Return the [x, y] coordinate for the center point of the cell that contains the specified text.  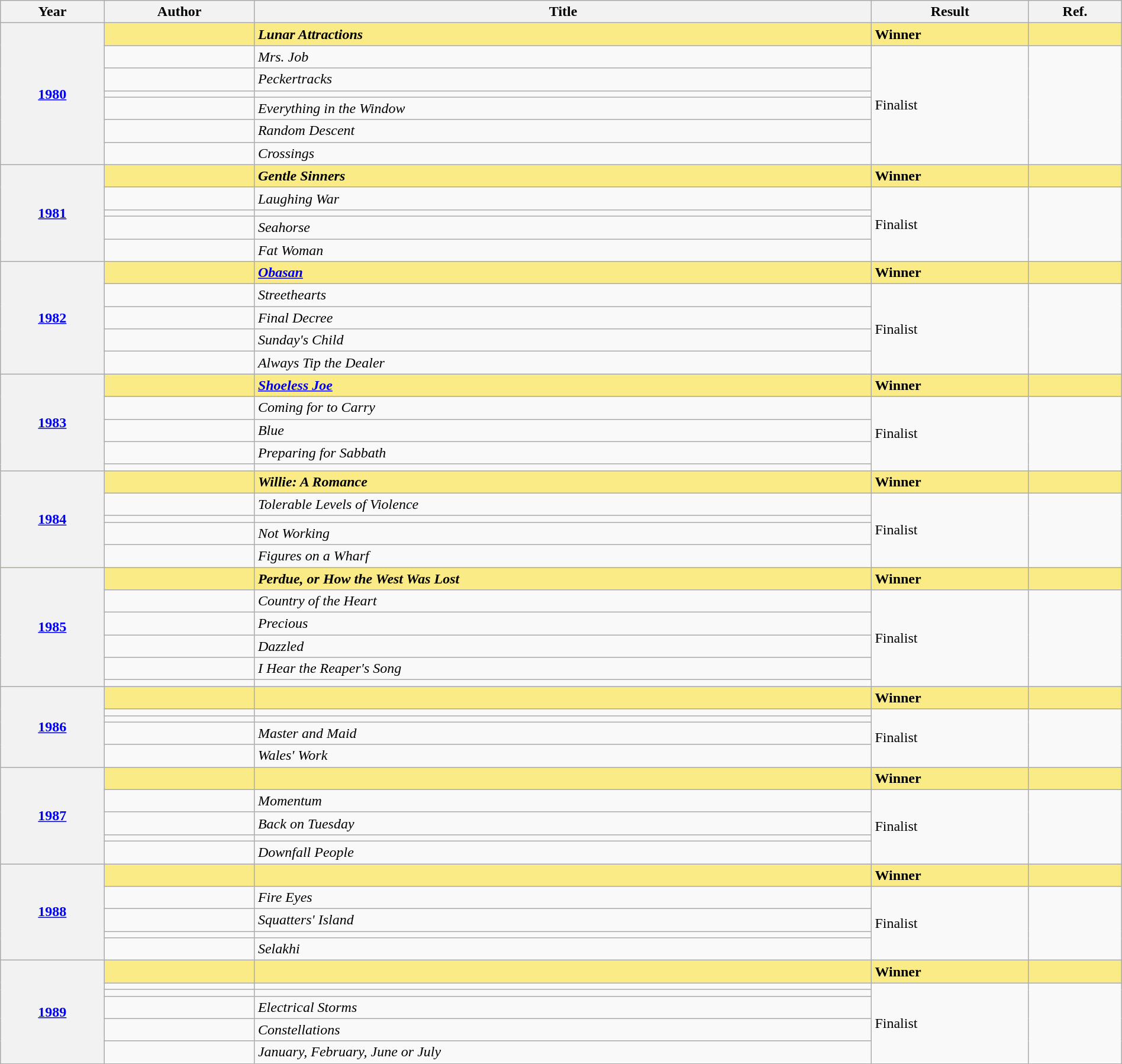
Final Decree [563, 318]
Author [179, 12]
Gentle Sinners [563, 176]
Downfall People [563, 852]
Tolerable Levels of Violence [563, 504]
Preparing for Sabbath [563, 453]
Blue [563, 430]
1983 [52, 423]
1984 [52, 518]
Mrs. Job [563, 57]
Master and Maid [563, 733]
Back on Tuesday [563, 823]
Ref. [1075, 12]
Peckertracks [563, 79]
Precious [563, 624]
Figures on a Wharf [563, 556]
1986 [52, 727]
Random Descent [563, 131]
Fire Eyes [563, 898]
1987 [52, 815]
Streethearts [563, 295]
1989 [52, 1012]
Lunar Attractions [563, 34]
Coming for to Carry [563, 408]
Momentum [563, 801]
1981 [52, 213]
Constellations [563, 1030]
Laughing War [563, 198]
Electrical Storms [563, 1007]
Dazzled [563, 646]
1980 [52, 93]
Obasan [563, 273]
1988 [52, 913]
1982 [52, 318]
Result [950, 12]
Shoeless Joe [563, 385]
Always Tip the Dealer [563, 363]
1985 [52, 626]
Selakhi [563, 949]
Country of the Heart [563, 601]
Willie: A Romance [563, 482]
Crossings [563, 153]
Fat Woman [563, 250]
Not Working [563, 533]
Perdue, or How the West Was Lost [563, 578]
January, February, June or July [563, 1052]
Wales' Work [563, 756]
Everything in the Window [563, 108]
Year [52, 12]
I Hear the Reaper's Song [563, 669]
Title [563, 12]
Sunday's Child [563, 340]
Squatters' Island [563, 920]
Seahorse [563, 227]
